Detect which cell encompasses the target text, then output its [X, Y] center coordinate. 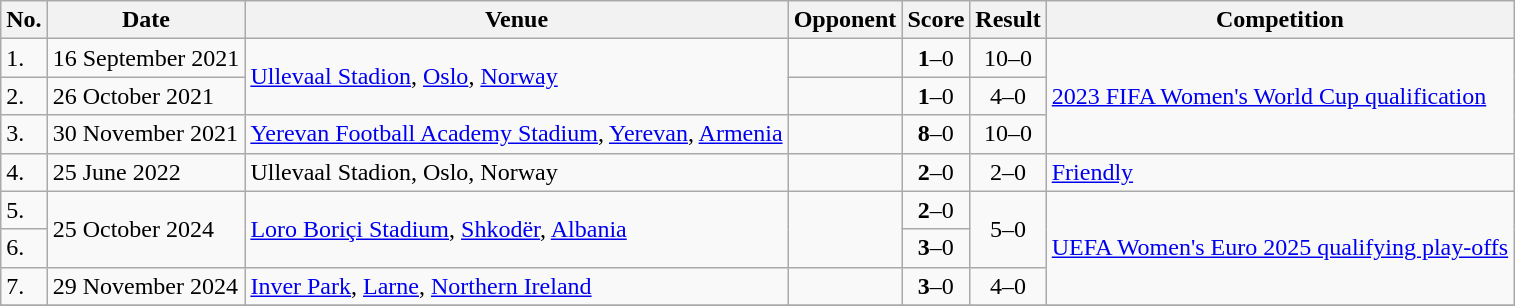
2. [24, 96]
5. [24, 210]
Yerevan Football Academy Stadium, Yerevan, Armenia [516, 134]
29 November 2024 [146, 286]
4. [24, 172]
7. [24, 286]
Loro Boriçi Stadium, Shkodër, Albania [516, 229]
25 June 2022 [146, 172]
6. [24, 248]
Inver Park, Larne, Northern Ireland [516, 286]
Date [146, 20]
Score [936, 20]
5–0 [1008, 229]
UEFA Women's Euro 2025 qualifying play-offs [1280, 248]
16 September 2021 [146, 58]
Result [1008, 20]
No. [24, 20]
30 November 2021 [146, 134]
8–0 [936, 134]
1. [24, 58]
3. [24, 134]
26 October 2021 [146, 96]
Friendly [1280, 172]
Competition [1280, 20]
25 October 2024 [146, 229]
Venue [516, 20]
2023 FIFA Women's World Cup qualification [1280, 96]
Opponent [845, 20]
